Provide the [X, Y] coordinate of the cell's center where the given text is located.  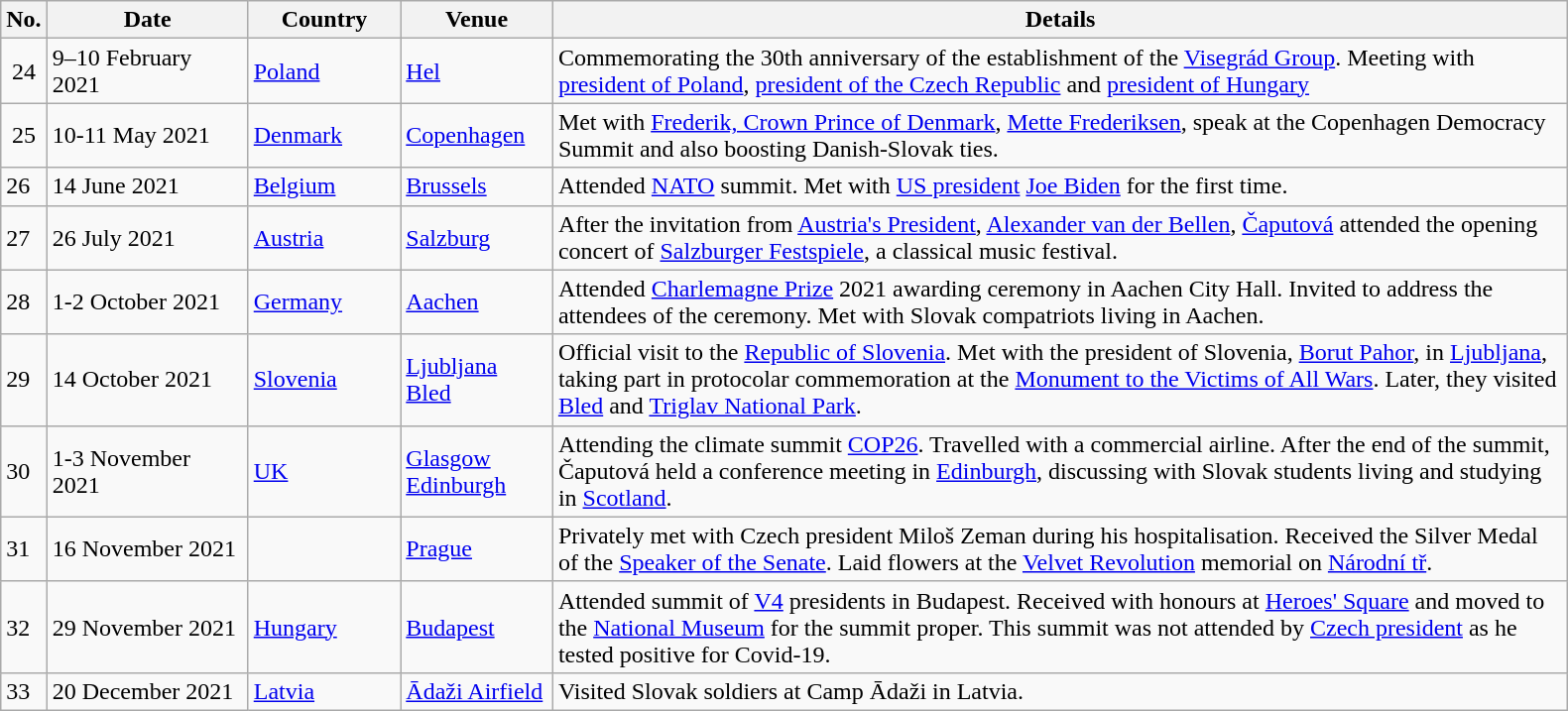
27 [24, 238]
30 [24, 471]
Brussels [477, 186]
24 [24, 71]
31 [24, 549]
Latvia [324, 691]
Venue [477, 20]
Visited Slovak soldiers at Camp Ādaži in Latvia. [1060, 691]
Copenhagen [477, 135]
29 [24, 380]
28 [24, 301]
Attended NATO summit. Met with US president Joe Biden for the first time. [1060, 186]
32 [24, 627]
26 [24, 186]
Poland [324, 71]
29 November 2021 [147, 627]
Belgium [324, 186]
Hel [477, 71]
20 December 2021 [147, 691]
No. [24, 20]
Slovenia [324, 380]
Met with Frederik, Crown Prince of Denmark, Mette Frederiksen, speak at the Copenhagen Democracy Summit and also boosting Danish-Slovak ties. [1060, 135]
Aachen [477, 301]
Prague [477, 549]
14 October 2021 [147, 380]
Country [324, 20]
Germany [324, 301]
Details [1060, 20]
Ādaži Airfield [477, 691]
Denmark [324, 135]
1-2 October 2021 [147, 301]
10-11 May 2021 [147, 135]
14 June 2021 [147, 186]
Austria [324, 238]
16 November 2021 [147, 549]
Salzburg [477, 238]
33 [24, 691]
GlasgowEdinburgh [477, 471]
UK [324, 471]
Hungary [324, 627]
26 July 2021 [147, 238]
Budapest [477, 627]
1-3 November 2021 [147, 471]
9–10 February 2021 [147, 71]
LjubljanaBled [477, 380]
25 [24, 135]
Date [147, 20]
